Return [x, y] of the center of cell containing provided text 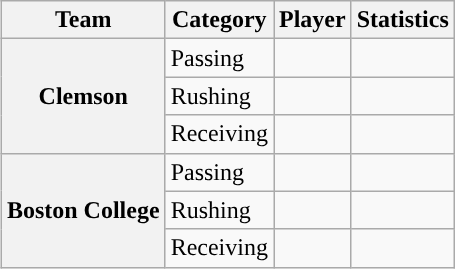
Clemson [83, 96]
Team [83, 20]
Boston College [83, 210]
Statistics [402, 20]
Category [219, 20]
Player [313, 20]
